Identify which cell holds the provided text, then report its (x, y) central coordinate. 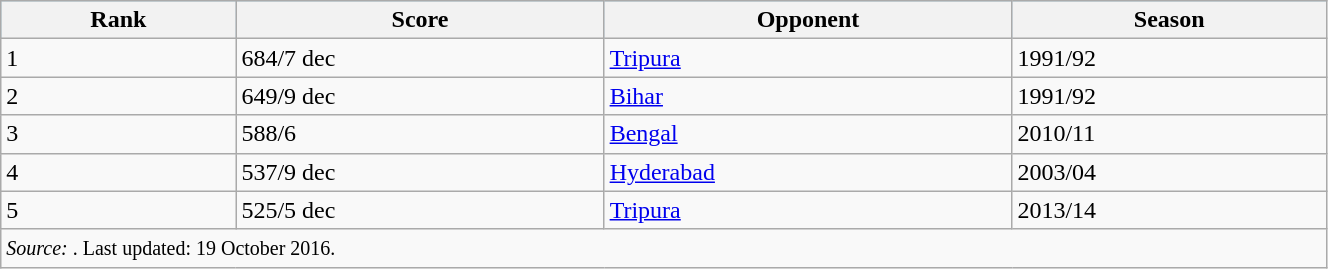
588/6 (420, 134)
Source: . Last updated: 19 October 2016. (664, 248)
Bengal (808, 134)
1 (118, 58)
Rank (118, 20)
525/5 dec (420, 210)
2010/11 (1170, 134)
Hyderabad (808, 172)
2 (118, 96)
4 (118, 172)
3 (118, 134)
Score (420, 20)
Opponent (808, 20)
Bihar (808, 96)
2013/14 (1170, 210)
684/7 dec (420, 58)
2003/04 (1170, 172)
Season (1170, 20)
537/9 dec (420, 172)
649/9 dec (420, 96)
5 (118, 210)
